Search for the cell housing the specified text and yield its [x, y] center coordinate. 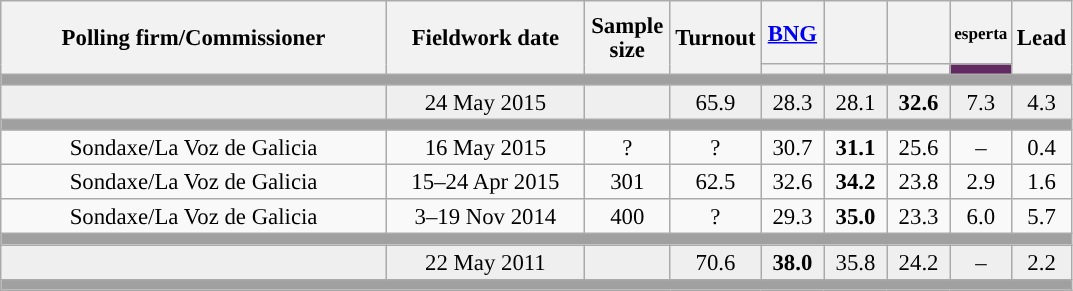
31.1 [856, 148]
3–19 Nov 2014 [485, 218]
65.9 [716, 102]
34.2 [856, 182]
2.2 [1042, 262]
0.4 [1042, 148]
400 [627, 218]
5.7 [1042, 218]
22 May 2011 [485, 262]
23.8 [918, 182]
2.9 [980, 182]
4.3 [1042, 102]
1.6 [1042, 182]
Turnout [716, 38]
30.7 [792, 148]
35.8 [856, 262]
28.1 [856, 102]
6.0 [980, 218]
Lead [1042, 38]
24 May 2015 [485, 102]
70.6 [716, 262]
29.3 [792, 218]
23.3 [918, 218]
301 [627, 182]
15–24 Apr 2015 [485, 182]
7.3 [980, 102]
25.6 [918, 148]
62.5 [716, 182]
BNG [792, 32]
Fieldwork date [485, 38]
Sample size [627, 38]
Polling firm/Commissioner [194, 38]
28.3 [792, 102]
38.0 [792, 262]
24.2 [918, 262]
35.0 [856, 218]
16 May 2015 [485, 148]
esperta [980, 32]
